Capture the cell that displays the provided text and extract its [x, y] central coordinate. 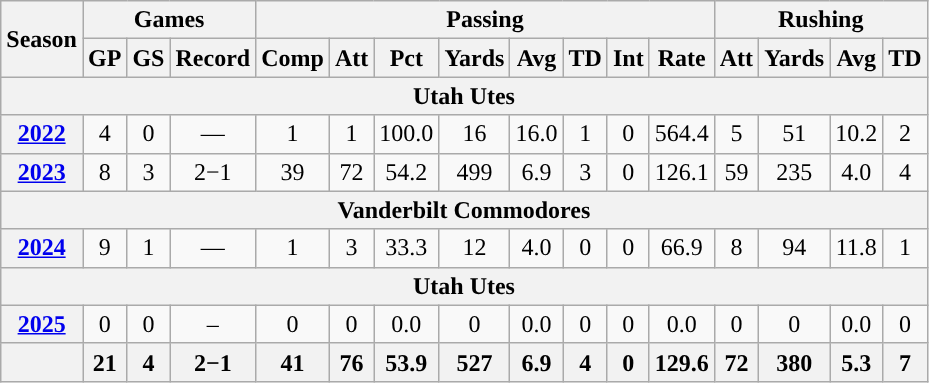
Int [628, 58]
94 [794, 248]
16 [474, 134]
Vanderbilt Commodores [464, 210]
Season [42, 39]
GS [148, 58]
126.1 [682, 172]
41 [293, 362]
51 [794, 134]
54.2 [406, 172]
2 [905, 134]
235 [794, 172]
2024 [42, 248]
Passing [486, 20]
12 [474, 248]
53.9 [406, 362]
39 [293, 172]
Games [168, 20]
Comp [293, 58]
Rate [682, 58]
21 [104, 362]
59 [736, 172]
5 [736, 134]
10.2 [856, 134]
7 [905, 362]
11.8 [856, 248]
Rushing [820, 20]
527 [474, 362]
– [213, 324]
2023 [42, 172]
76 [351, 362]
564.4 [682, 134]
129.6 [682, 362]
66.9 [682, 248]
2025 [42, 324]
5.3 [856, 362]
GP [104, 58]
100.0 [406, 134]
16.0 [536, 134]
9 [104, 248]
2022 [42, 134]
499 [474, 172]
Record [213, 58]
380 [794, 362]
33.3 [406, 248]
Pct [406, 58]
